Search for the cell housing the specified text and yield its [X, Y] center coordinate. 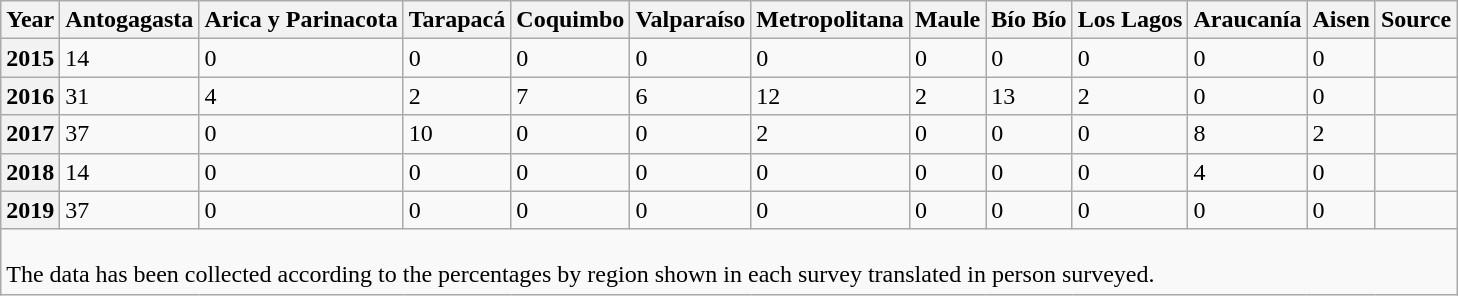
2019 [30, 210]
8 [1248, 134]
10 [457, 134]
Aisen [1341, 20]
Tarapacá [457, 20]
7 [570, 96]
Maule [947, 20]
Valparaíso [690, 20]
Coquimbo [570, 20]
Araucanía [1248, 20]
Metropolitana [830, 20]
13 [1029, 96]
Arica y Parinacota [301, 20]
Los Lagos [1130, 20]
31 [130, 96]
Bío Bío [1029, 20]
2018 [30, 172]
The data has been collected according to the percentages by region shown in each survey translated in person surveyed. [729, 262]
Source [1416, 20]
Year [30, 20]
6 [690, 96]
Antogagasta [130, 20]
2017 [30, 134]
12 [830, 96]
2016 [30, 96]
2015 [30, 58]
